Scan for the cell matching the given text and deliver its (X, Y) coordinate at center. 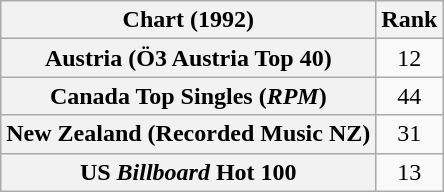
13 (410, 172)
Austria (Ö3 Austria Top 40) (188, 58)
Canada Top Singles (RPM) (188, 96)
Chart (1992) (188, 20)
US Billboard Hot 100 (188, 172)
44 (410, 96)
New Zealand (Recorded Music NZ) (188, 134)
12 (410, 58)
Rank (410, 20)
31 (410, 134)
